Output the [x, y] coordinate of the center of the cell containing the given text.  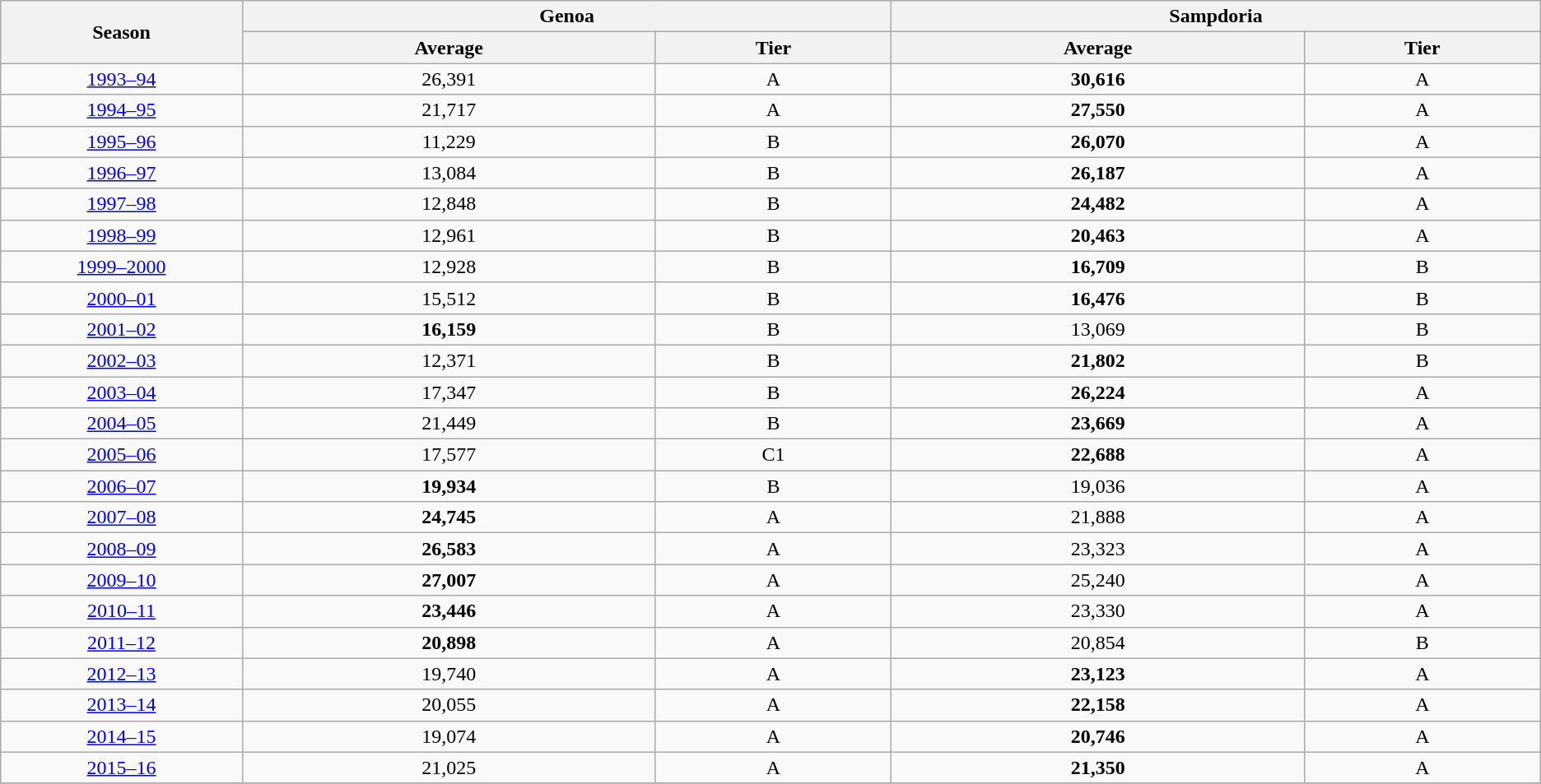
2011–12 [122, 643]
13,069 [1098, 329]
2010–11 [122, 611]
17,577 [449, 455]
30,616 [1098, 79]
2009–10 [122, 580]
2004–05 [122, 424]
2002–03 [122, 360]
21,350 [1098, 768]
1995–96 [122, 141]
2012–13 [122, 674]
2006–07 [122, 486]
20,898 [449, 643]
20,854 [1098, 643]
12,961 [449, 235]
12,928 [449, 267]
24,482 [1098, 204]
21,025 [449, 768]
26,583 [449, 549]
20,746 [1098, 736]
2001–02 [122, 329]
26,391 [449, 79]
23,123 [1098, 674]
19,074 [449, 736]
23,669 [1098, 424]
12,848 [449, 204]
Season [122, 32]
2003–04 [122, 392]
17,347 [449, 392]
19,934 [449, 486]
22,688 [1098, 455]
23,323 [1098, 549]
20,463 [1098, 235]
16,476 [1098, 298]
2008–09 [122, 549]
19,036 [1098, 486]
Sampdoria [1216, 16]
21,802 [1098, 360]
1999–2000 [122, 267]
27,550 [1098, 110]
21,717 [449, 110]
20,055 [449, 705]
27,007 [449, 580]
25,240 [1098, 580]
1998–99 [122, 235]
2014–15 [122, 736]
C1 [774, 455]
21,888 [1098, 517]
26,224 [1098, 392]
15,512 [449, 298]
13,084 [449, 173]
26,187 [1098, 173]
1994–95 [122, 110]
1993–94 [122, 79]
21,449 [449, 424]
Genoa [566, 16]
16,709 [1098, 267]
2013–14 [122, 705]
1996–97 [122, 173]
11,229 [449, 141]
22,158 [1098, 705]
1997–98 [122, 204]
24,745 [449, 517]
16,159 [449, 329]
2000–01 [122, 298]
2015–16 [122, 768]
19,740 [449, 674]
2007–08 [122, 517]
23,330 [1098, 611]
23,446 [449, 611]
26,070 [1098, 141]
12,371 [449, 360]
2005–06 [122, 455]
